Return [x, y] of the center of cell containing provided text 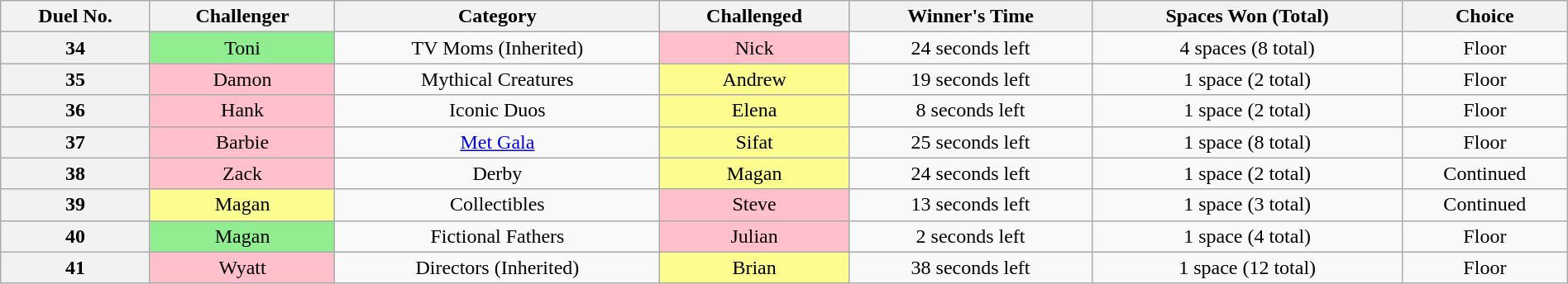
Derby [498, 173]
41 [76, 267]
38 [76, 173]
Choice [1484, 17]
25 seconds left [970, 142]
Challenger [242, 17]
Brian [754, 267]
35 [76, 79]
1 space (12 total) [1247, 267]
39 [76, 205]
36 [76, 111]
4 spaces (8 total) [1247, 48]
1 space (3 total) [1247, 205]
Fictional Fathers [498, 236]
Zack [242, 173]
TV Moms (Inherited) [498, 48]
40 [76, 236]
Spaces Won (Total) [1247, 17]
Wyatt [242, 267]
34 [76, 48]
Andrew [754, 79]
38 seconds left [970, 267]
Met Gala [498, 142]
Hank [242, 111]
Iconic Duos [498, 111]
Duel No. [76, 17]
Sifat [754, 142]
Nick [754, 48]
Barbie [242, 142]
Damon [242, 79]
1 space (8 total) [1247, 142]
19 seconds left [970, 79]
Category [498, 17]
Collectibles [498, 205]
8 seconds left [970, 111]
Steve [754, 205]
13 seconds left [970, 205]
Directors (Inherited) [498, 267]
Toni [242, 48]
2 seconds left [970, 236]
Mythical Creatures [498, 79]
1 space (4 total) [1247, 236]
Julian [754, 236]
Elena [754, 111]
Winner's Time [970, 17]
Challenged [754, 17]
37 [76, 142]
